Capture the cell that displays the provided text and extract its (X, Y) central coordinate. 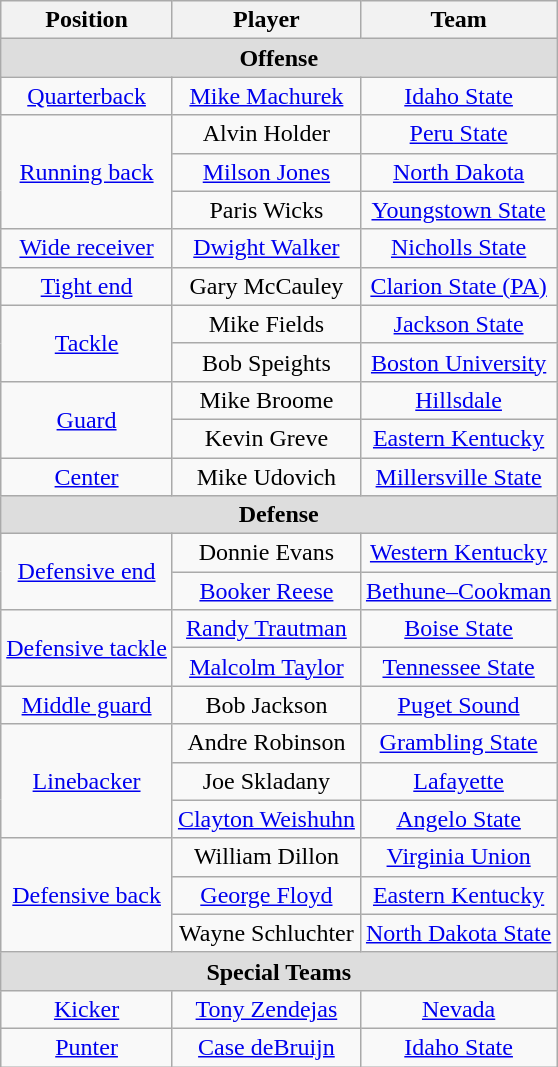
North Dakota State (458, 933)
Dwight Walker (266, 248)
Bob Jackson (266, 705)
Quarterback (87, 96)
Joe Skladany (266, 781)
Boston University (458, 362)
Case deBruijn (266, 1047)
Offense (279, 58)
Team (458, 20)
William Dillon (266, 857)
Western Kentucky (458, 553)
Position (87, 20)
Defensive back (87, 895)
Linebacker (87, 781)
Defensive end (87, 572)
Defense (279, 515)
Youngstown State (458, 210)
Player (266, 20)
Punter (87, 1047)
Guard (87, 419)
North Dakota (458, 172)
Boise State (458, 629)
Gary McCauley (266, 286)
Nicholls State (458, 248)
Kevin Greve (266, 438)
Milson Jones (266, 172)
Wide receiver (87, 248)
Randy Trautman (266, 629)
Tackle (87, 343)
Puget Sound (458, 705)
Tony Zendejas (266, 1009)
Tennessee State (458, 667)
Mike Fields (266, 324)
Running back (87, 172)
Wayne Schluchter (266, 933)
Millersville State (458, 477)
Virginia Union (458, 857)
Lafayette (458, 781)
Middle guard (87, 705)
Andre Robinson (266, 743)
Bob Speights (266, 362)
Malcolm Taylor (266, 667)
Mike Broome (266, 400)
Jackson State (458, 324)
Paris Wicks (266, 210)
Angelo State (458, 819)
Clayton Weishuhn (266, 819)
Mike Udovich (266, 477)
Defensive tackle (87, 648)
Hillsdale (458, 400)
Tight end (87, 286)
Kicker (87, 1009)
Booker Reese (266, 591)
George Floyd (266, 895)
Bethune–Cookman (458, 591)
Grambling State (458, 743)
Alvin Holder (266, 134)
Mike Machurek (266, 96)
Clarion State (PA) (458, 286)
Special Teams (279, 971)
Donnie Evans (266, 553)
Nevada (458, 1009)
Center (87, 477)
Peru State (458, 134)
